Scan for the cell matching the given text and deliver its [X, Y] coordinate at center. 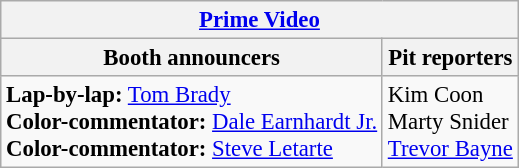
Pit reporters [450, 58]
Kim CoonMarty SniderTrevor Bayne [450, 122]
Lap-by-lap: Tom BradyColor-commentator: Dale Earnhardt Jr.Color-commentator: Steve Letarte [192, 122]
Prime Video [260, 20]
Booth announcers [192, 58]
